Pinpoint the cell where the given text exists, returning its [X, Y] midpoint coordinate. 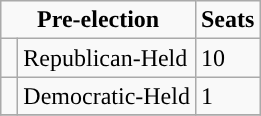
Seats [227, 20]
Democratic-Held [107, 96]
1 [227, 96]
10 [227, 58]
Republican-Held [107, 58]
Pre-election [98, 20]
